Capture the cell that displays the provided text and extract its [x, y] central coordinate. 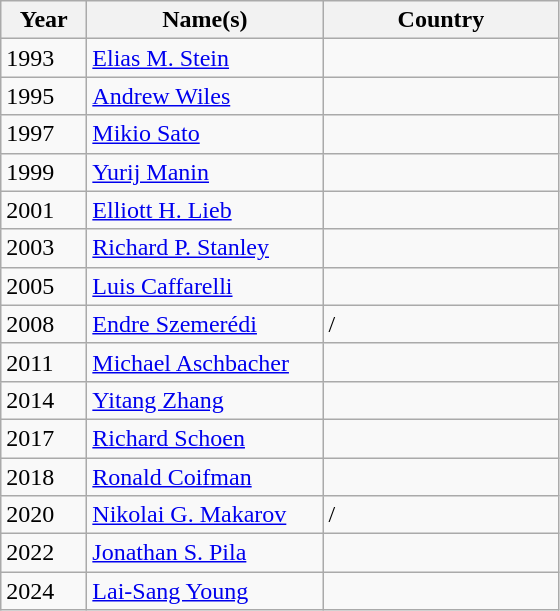
Richard P. Stanley [205, 248]
1997 [44, 134]
Yurij Manin [205, 172]
2001 [44, 210]
Mikio Sato [205, 134]
Country [441, 20]
2018 [44, 477]
Year [44, 20]
1995 [44, 96]
Richard Schoen [205, 438]
2003 [44, 248]
1993 [44, 58]
Lai-Sang Young [205, 591]
2008 [44, 324]
2020 [44, 515]
2017 [44, 438]
2022 [44, 553]
Endre Szemerédi [205, 324]
Nikolai G. Makarov [205, 515]
Ronald Coifman [205, 477]
Andrew Wiles [205, 96]
2024 [44, 591]
Name(s) [205, 20]
2014 [44, 400]
Luis Caffarelli [205, 286]
2011 [44, 362]
2005 [44, 286]
Elias M. Stein [205, 58]
Jonathan S. Pila [205, 553]
Elliott H. Lieb [205, 210]
1999 [44, 172]
Yitang Zhang [205, 400]
Michael Aschbacher [205, 362]
